Determine the (X, Y) coordinate at the center of the cell enclosing the given text.  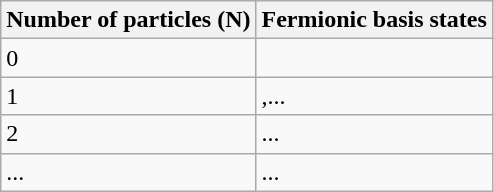
0 (128, 58)
Fermionic basis states (374, 20)
Number of particles (N) (128, 20)
2 (128, 134)
,... (374, 96)
1 (128, 96)
